From the cell containing the given text, extract its center point as (X, Y) coordinate. 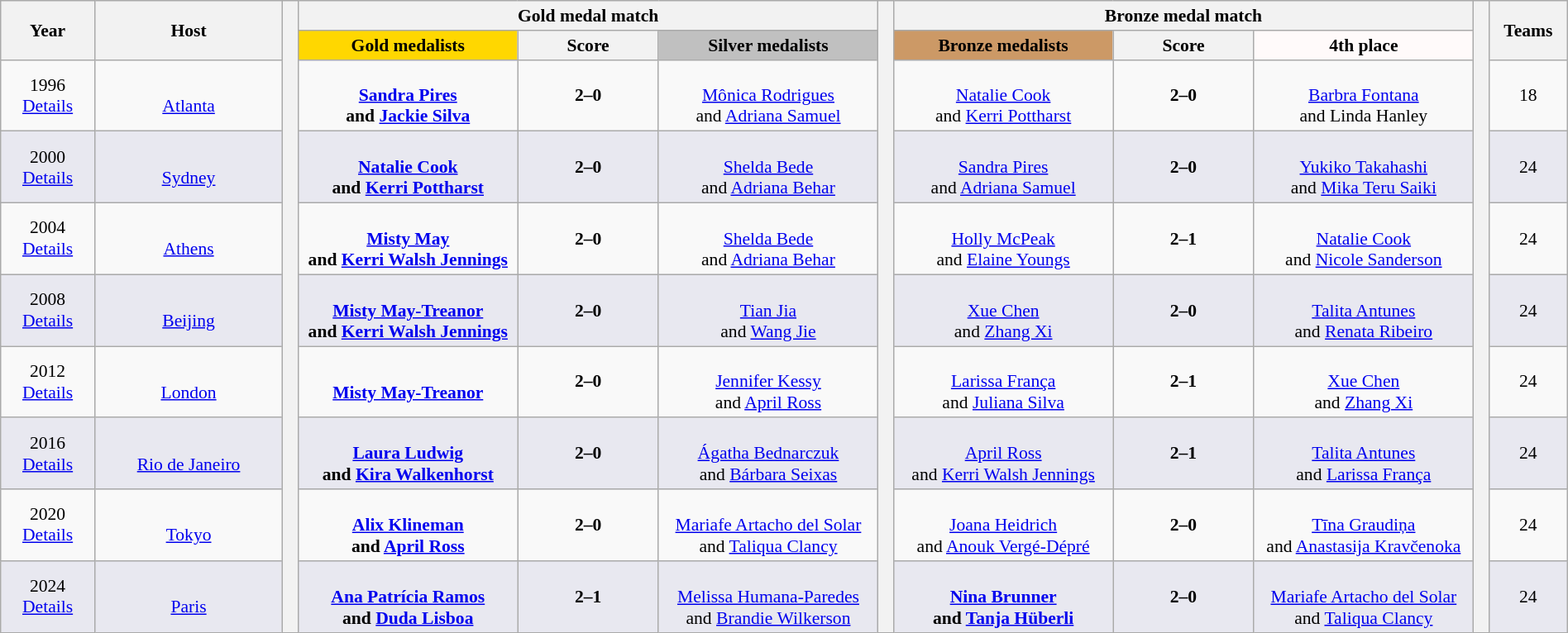
Talita Antunesand Larissa França (1363, 455)
Natalie Cookand Nicole Sanderson (1363, 240)
Gold medalists (409, 45)
Year (48, 30)
Barbra Fontanaand Linda Hanley (1363, 96)
2012Details (48, 382)
Tokyo (189, 526)
Bronze medalists (1004, 45)
Sandra Piresand Jackie Silva (409, 96)
1996Details (48, 96)
Alix Klinemanand April Ross (409, 526)
Jennifer Kessyand April Ross (767, 382)
Sydney (189, 167)
Host (189, 30)
London (189, 382)
Sandra Piresand Adriana Samuel (1004, 167)
Ana Patrícia Ramosand Duda Lisboa (409, 597)
Silver medalists (767, 45)
2000Details (48, 167)
Teams (1528, 30)
Larissa Françaand Juliana Silva (1004, 382)
Beijing (189, 311)
Gold medal match (589, 16)
Misty May-Treanor (409, 382)
Laura Ludwigand Kira Walkenhorst (409, 455)
Bronze medal match (1184, 16)
Nina Brunnerand Tanja Hüberli (1004, 597)
2004Details (48, 240)
Talita Antunesand Renata Ribeiro (1363, 311)
Athens (189, 240)
Misty May-Treanorand Kerri Walsh Jennings (409, 311)
April Rossand Kerri Walsh Jennings (1004, 455)
Tian Jiaand Wang Jie (767, 311)
Tīna Graudiņaand Anastasija Kravčenoka (1363, 526)
Rio de Janeiro (189, 455)
Holly McPeakand Elaine Youngs (1004, 240)
Misty Mayand Kerri Walsh Jennings (409, 240)
2020Details (48, 526)
Atlanta (189, 96)
2016Details (48, 455)
Mônica Rodriguesand Adriana Samuel (767, 96)
2024Details (48, 597)
Paris (189, 597)
Yukiko Takahashiand Mika Teru Saiki (1363, 167)
Melissa Humana-Paredesand Brandie Wilkerson (767, 597)
18 (1528, 96)
2008Details (48, 311)
Ágatha Bednarczukand Bárbara Seixas (767, 455)
4th place (1363, 45)
Joana Heidrichand Anouk Vergé-Dépré (1004, 526)
